From the cell containing the given text, extract its center point as (X, Y) coordinate. 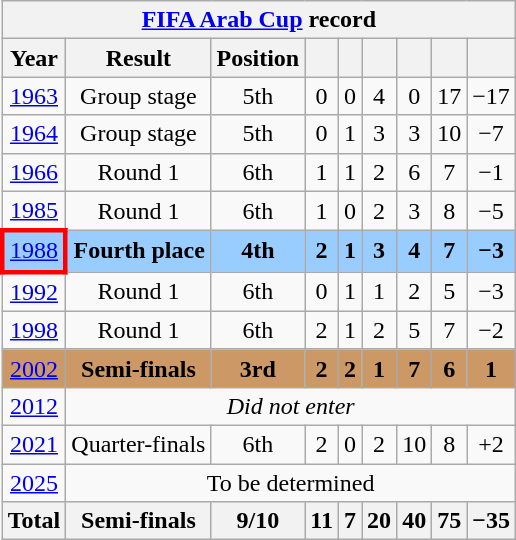
40 (414, 521)
2021 (34, 444)
To be determined (291, 483)
2025 (34, 483)
1992 (34, 292)
−2 (492, 330)
Year (34, 58)
+2 (492, 444)
17 (450, 96)
Result (138, 58)
2002 (34, 368)
1966 (34, 172)
Total (34, 521)
9/10 (258, 521)
2012 (34, 406)
−35 (492, 521)
20 (380, 521)
−5 (492, 211)
Quarter-finals (138, 444)
Did not enter (291, 406)
Fourth place (138, 252)
FIFA Arab Cup record (258, 20)
3rd (258, 368)
1998 (34, 330)
1963 (34, 96)
1985 (34, 211)
75 (450, 521)
1988 (34, 252)
−17 (492, 96)
4th (258, 252)
−1 (492, 172)
1964 (34, 134)
−7 (492, 134)
Position (258, 58)
11 (322, 521)
